Determine the [x, y] coordinate at the center of the cell enclosing the given text.  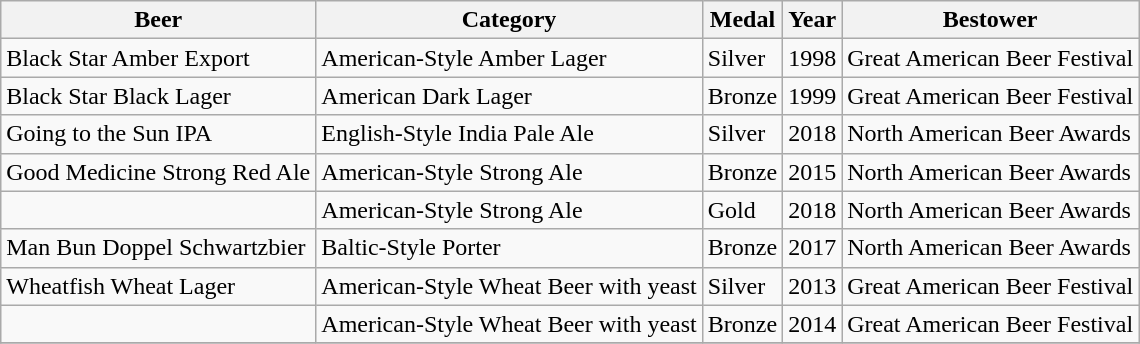
Baltic-Style Porter [509, 248]
1999 [812, 96]
English-Style India Pale Ale [509, 134]
1998 [812, 58]
Black Star Black Lager [158, 96]
Bestower [990, 20]
Man Bun Doppel Schwartzbier [158, 248]
Gold [742, 210]
Beer [158, 20]
Black Star Amber Export [158, 58]
2014 [812, 324]
Medal [742, 20]
Year [812, 20]
2017 [812, 248]
American-Style Amber Lager [509, 58]
2015 [812, 172]
American Dark Lager [509, 96]
Wheatfish Wheat Lager [158, 286]
Category [509, 20]
2013 [812, 286]
Good Medicine Strong Red Ale [158, 172]
Going to the Sun IPA [158, 134]
